From the cell containing the given text, extract its center point as [x, y] coordinate. 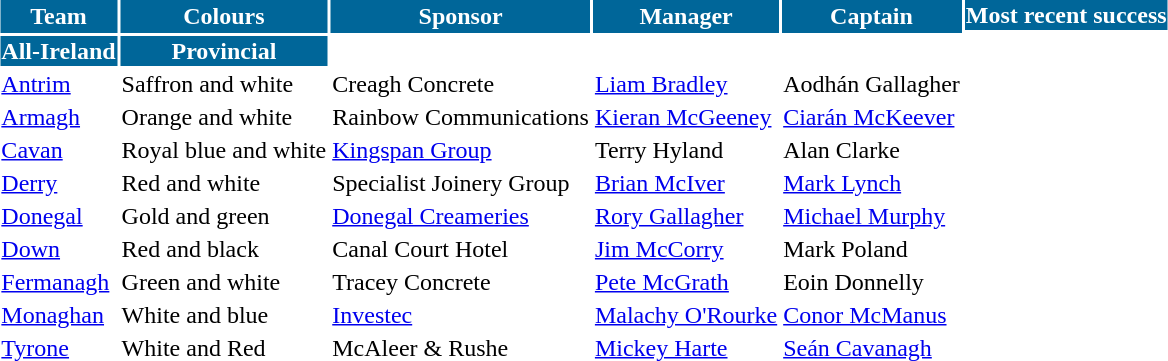
Green and white [224, 282]
Brian McIver [686, 183]
Fermanagh [58, 282]
Manager [686, 16]
Creagh Concrete [461, 84]
Donegal [58, 216]
Alan Clarke [872, 150]
White and blue [224, 315]
Royal blue and white [224, 150]
Mark Lynch [872, 183]
Rainbow Communications [461, 117]
Captain [872, 16]
Antrim [58, 84]
Saffron and white [224, 84]
Team [58, 16]
Kingspan Group [461, 150]
All-Ireland [58, 51]
Aodhán Gallagher [872, 84]
Canal Court Hotel [461, 249]
Gold and green [224, 216]
Red and white [224, 183]
Pete McGrath [686, 282]
Malachy O'Rourke [686, 315]
Colours [224, 16]
Donegal Creameries [461, 216]
Sponsor [461, 16]
Most recent success [1066, 15]
Down [58, 249]
Derry [58, 183]
Kieran McGeeney [686, 117]
Michael Murphy [872, 216]
Jim McCorry [686, 249]
Rory Gallagher [686, 216]
Tracey Concrete [461, 282]
Terry Hyland [686, 150]
Armagh [58, 117]
Conor McManus [872, 315]
Monaghan [58, 315]
Specialist Joinery Group [461, 183]
Liam Bradley [686, 84]
Mark Poland [872, 249]
Investec [461, 315]
Red and black [224, 249]
Eoin Donnelly [872, 282]
Orange and white [224, 117]
Provincial [224, 51]
Cavan [58, 150]
Ciarán McKeever [872, 117]
